Return the [x, y] coordinate for the center point of the cell that contains the specified text.  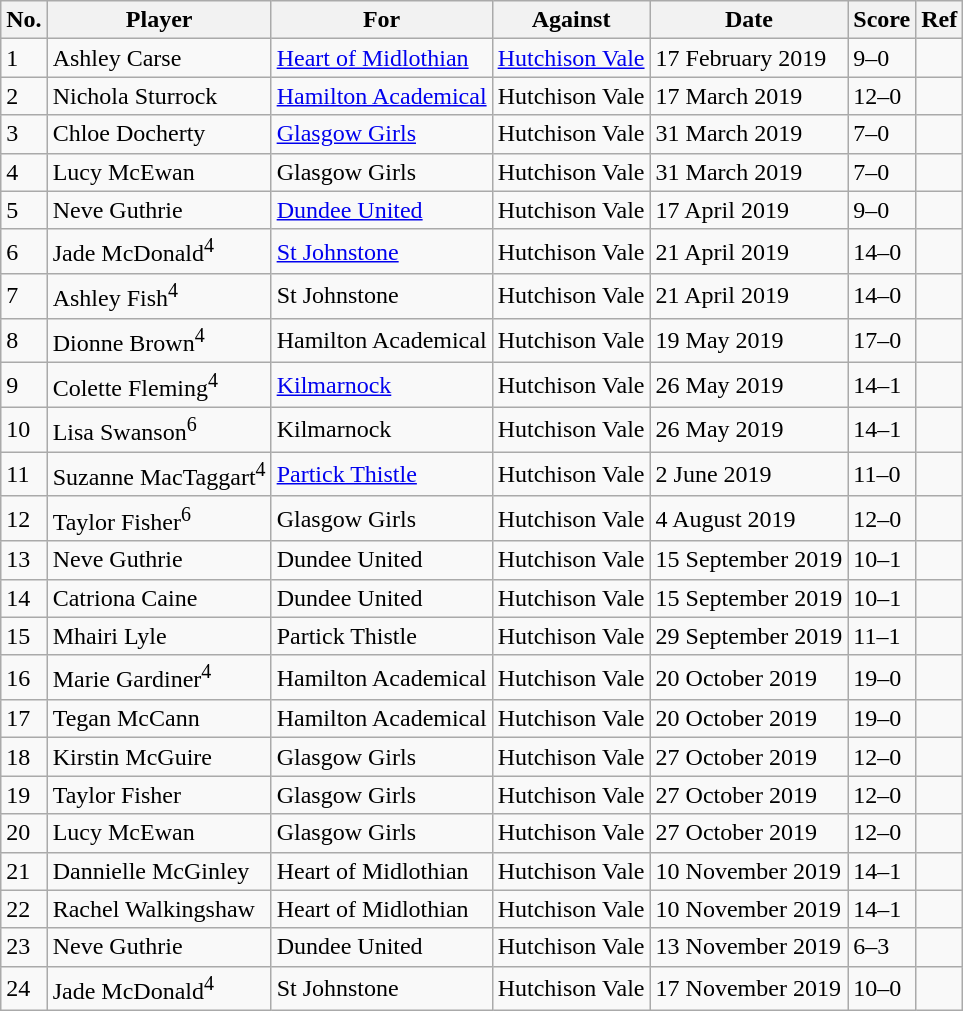
Dannielle McGinley [159, 871]
1 [24, 58]
Kirstin McGuire [159, 757]
16 [24, 678]
29 September 2019 [749, 636]
5 [24, 210]
17 [24, 719]
19 May 2019 [749, 340]
12 [24, 518]
Dionne Brown4 [159, 340]
4 August 2019 [749, 518]
For [382, 20]
10 [24, 430]
13 November 2019 [749, 947]
19 [24, 795]
17 April 2019 [749, 210]
13 [24, 560]
6–3 [882, 947]
11–0 [882, 474]
Ref [940, 20]
Lisa Swanson6 [159, 430]
Nichola Sturrock [159, 96]
No. [24, 20]
24 [24, 988]
Chloe Docherty [159, 134]
11 [24, 474]
18 [24, 757]
Rachel Walkingshaw [159, 909]
Taylor Fisher [159, 795]
2 [24, 96]
8 [24, 340]
10–0 [882, 988]
Tegan McCann [159, 719]
4 [24, 172]
Mhairi Lyle [159, 636]
Catriona Caine [159, 598]
17 November 2019 [749, 988]
2 June 2019 [749, 474]
Colette Fleming4 [159, 386]
3 [24, 134]
15 [24, 636]
9 [24, 386]
20 [24, 833]
17–0 [882, 340]
22 [24, 909]
21 [24, 871]
11–1 [882, 636]
Ashley Carse [159, 58]
Against [571, 20]
Date [749, 20]
17 February 2019 [749, 58]
Taylor Fisher6 [159, 518]
6 [24, 252]
17 March 2019 [749, 96]
7 [24, 296]
23 [24, 947]
Player [159, 20]
Marie Gardiner4 [159, 678]
14 [24, 598]
Ashley Fish4 [159, 296]
Suzanne MacTaggart4 [159, 474]
Score [882, 20]
